Scan for the cell matching the given text and deliver its [X, Y] coordinate at center. 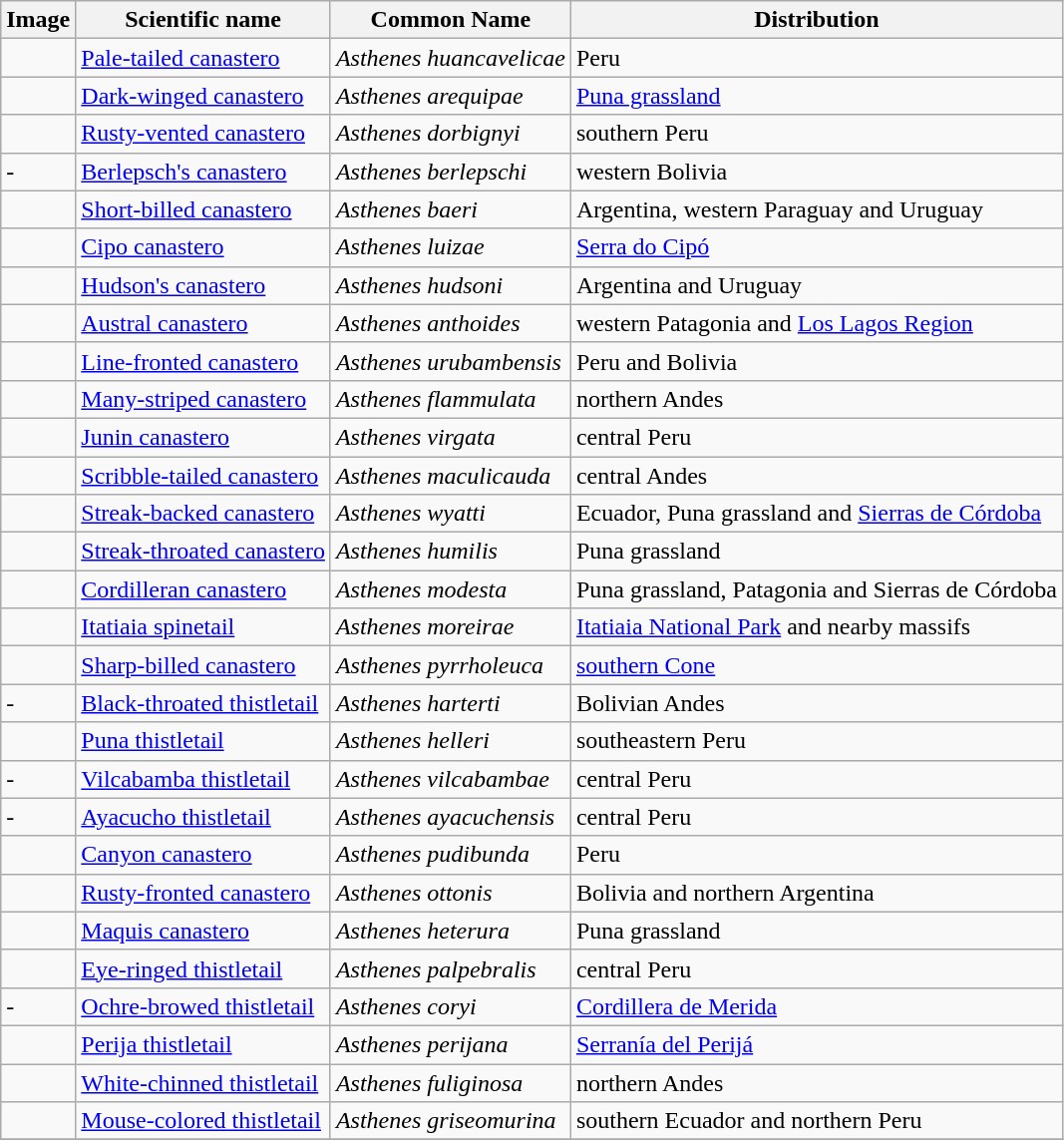
Ayacucho thistletail [203, 817]
Many-striped canastero [203, 399]
Ecuador, Puna grassland and Sierras de Córdoba [816, 514]
western Bolivia [816, 172]
Asthenes fuliginosa [451, 1082]
Black-throated thistletail [203, 703]
Bolivia and northern Argentina [816, 893]
Bolivian Andes [816, 703]
Scientific name [203, 20]
Austral canastero [203, 323]
southern Peru [816, 134]
Junin canastero [203, 437]
Puna grassland, Patagonia and Sierras de Córdoba [816, 589]
Asthenes vilcabambae [451, 779]
Asthenes hudsoni [451, 285]
Peru and Bolivia [816, 361]
Cordillera de Merida [816, 1006]
Asthenes heterura [451, 931]
Asthenes ayacuchensis [451, 817]
Serra do Cipó [816, 247]
Short-billed canastero [203, 209]
Asthenes berlepschi [451, 172]
Asthenes palpebralis [451, 968]
Asthenes dorbignyi [451, 134]
Asthenes coryi [451, 1006]
Argentina, western Paraguay and Uruguay [816, 209]
Argentina and Uruguay [816, 285]
Dark-winged canastero [203, 96]
Asthenes pudibunda [451, 855]
Sharp-billed canastero [203, 665]
Rusty-fronted canastero [203, 893]
Asthenes virgata [451, 437]
Serranía del Perijá [816, 1044]
Asthenes maculicauda [451, 476]
Asthenes modesta [451, 589]
Itatiaia National Park and nearby massifs [816, 627]
Rusty-vented canastero [203, 134]
Asthenes huancavelicae [451, 58]
Mouse-colored thistletail [203, 1121]
Canyon canastero [203, 855]
Asthenes griseomurina [451, 1121]
Asthenes pyrrholeuca [451, 665]
Image [38, 20]
Asthenes luizae [451, 247]
western Patagonia and Los Lagos Region [816, 323]
Asthenes perijana [451, 1044]
Asthenes moreirae [451, 627]
Asthenes humilis [451, 552]
southeastern Peru [816, 741]
Vilcabamba thistletail [203, 779]
Streak-backed canastero [203, 514]
southern Ecuador and northern Peru [816, 1121]
Asthenes flammulata [451, 399]
Maquis canastero [203, 931]
Distribution [816, 20]
central Andes [816, 476]
Asthenes baeri [451, 209]
Asthenes helleri [451, 741]
Eye-ringed thistletail [203, 968]
Pale-tailed canastero [203, 58]
Asthenes anthoides [451, 323]
White-chinned thistletail [203, 1082]
Puna thistletail [203, 741]
Asthenes urubambensis [451, 361]
Asthenes ottonis [451, 893]
southern Cone [816, 665]
Streak-throated canastero [203, 552]
Itatiaia spinetail [203, 627]
Line-fronted canastero [203, 361]
Hudson's canastero [203, 285]
Perija thistletail [203, 1044]
Berlepsch's canastero [203, 172]
Common Name [451, 20]
Asthenes arequipae [451, 96]
Ochre-browed thistletail [203, 1006]
Cordilleran canastero [203, 589]
Asthenes harterti [451, 703]
Scribble-tailed canastero [203, 476]
Asthenes wyatti [451, 514]
Cipo canastero [203, 247]
